Locate the cell with the specified text and output its [X, Y] center coordinate. 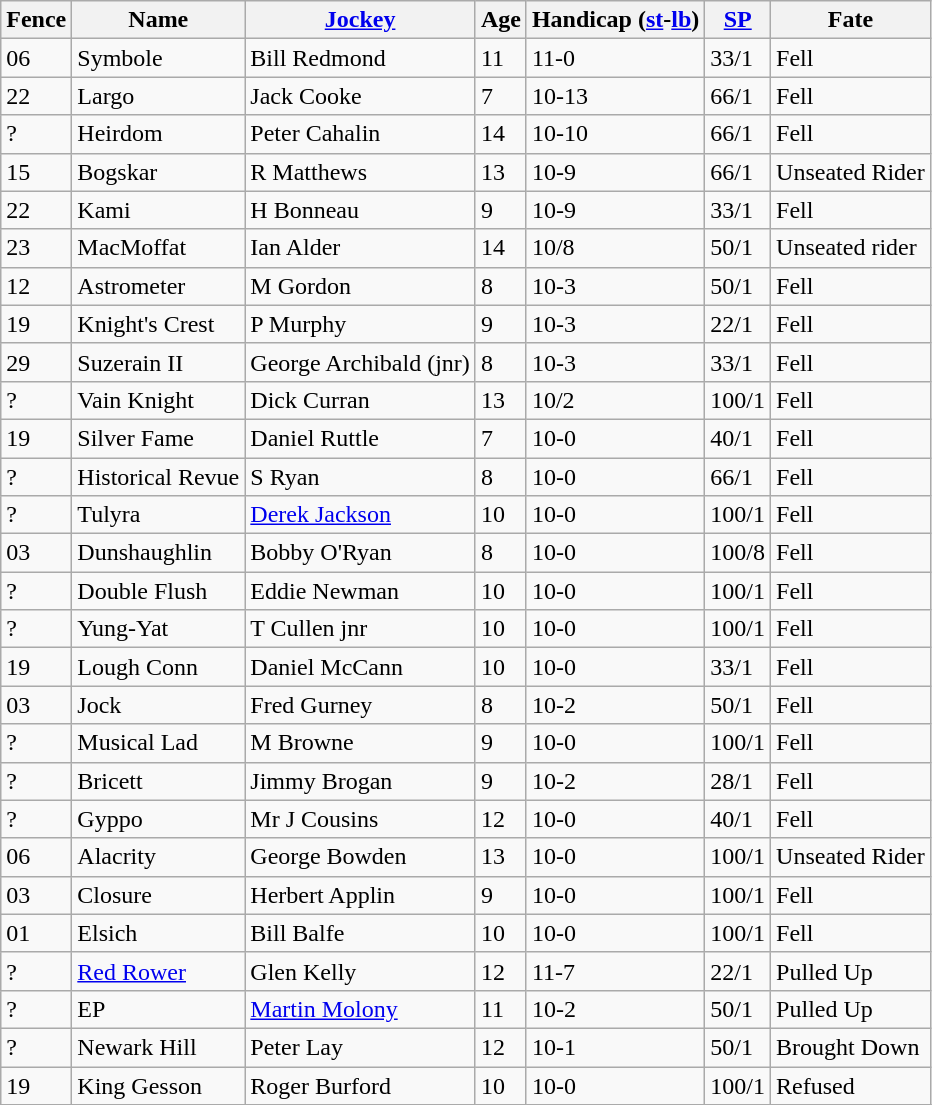
Fate [851, 20]
Jack Cooke [360, 96]
Bill Redmond [360, 58]
28/1 [738, 781]
Red Rower [158, 971]
Alacrity [158, 857]
Lough Conn [158, 667]
Jockey [360, 20]
10/2 [615, 400]
Fence [36, 20]
Martin Molony [360, 1009]
100/8 [738, 553]
15 [36, 172]
29 [36, 362]
Bill Balfe [360, 933]
Herbert Applin [360, 895]
Kami [158, 210]
Jock [158, 705]
Symbole [158, 58]
Peter Lay [360, 1047]
Historical Revue [158, 477]
Bogskar [158, 172]
Daniel Ruttle [360, 438]
SP [738, 20]
23 [36, 248]
King Gesson [158, 1085]
Derek Jackson [360, 515]
Largo [158, 96]
Gyppo [158, 819]
10-10 [615, 134]
Bobby O'Ryan [360, 553]
Eddie Newman [360, 591]
T Cullen jnr [360, 629]
10/8 [615, 248]
Glen Kelly [360, 971]
Double Flush [158, 591]
EP [158, 1009]
10-1 [615, 1047]
George Bowden [360, 857]
Dick Curran [360, 400]
Tulyra [158, 515]
Astrometer [158, 286]
Peter Cahalin [360, 134]
George Archibald (jnr) [360, 362]
Jimmy Brogan [360, 781]
Dunshaughlin [158, 553]
Mr J Cousins [360, 819]
H Bonneau [360, 210]
Heirdom [158, 134]
Elsich [158, 933]
Newark Hill [158, 1047]
Knight's Crest [158, 324]
11-7 [615, 971]
M Browne [360, 743]
Roger Burford [360, 1085]
Silver Fame [158, 438]
Ian Alder [360, 248]
Closure [158, 895]
Yung-Yat [158, 629]
Brought Down [851, 1047]
Bricett [158, 781]
Age [500, 20]
M Gordon [360, 286]
P Murphy [360, 324]
Suzerain II [158, 362]
Fred Gurney [360, 705]
Daniel McCann [360, 667]
Unseated rider [851, 248]
Name [158, 20]
Musical Lad [158, 743]
S Ryan [360, 477]
Handicap (st-lb) [615, 20]
MacMoffat [158, 248]
10-13 [615, 96]
R Matthews [360, 172]
Refused [851, 1085]
Vain Knight [158, 400]
11-0 [615, 58]
01 [36, 933]
